Find where the given text appears and provide that cell's center as (X, Y) coordinate. 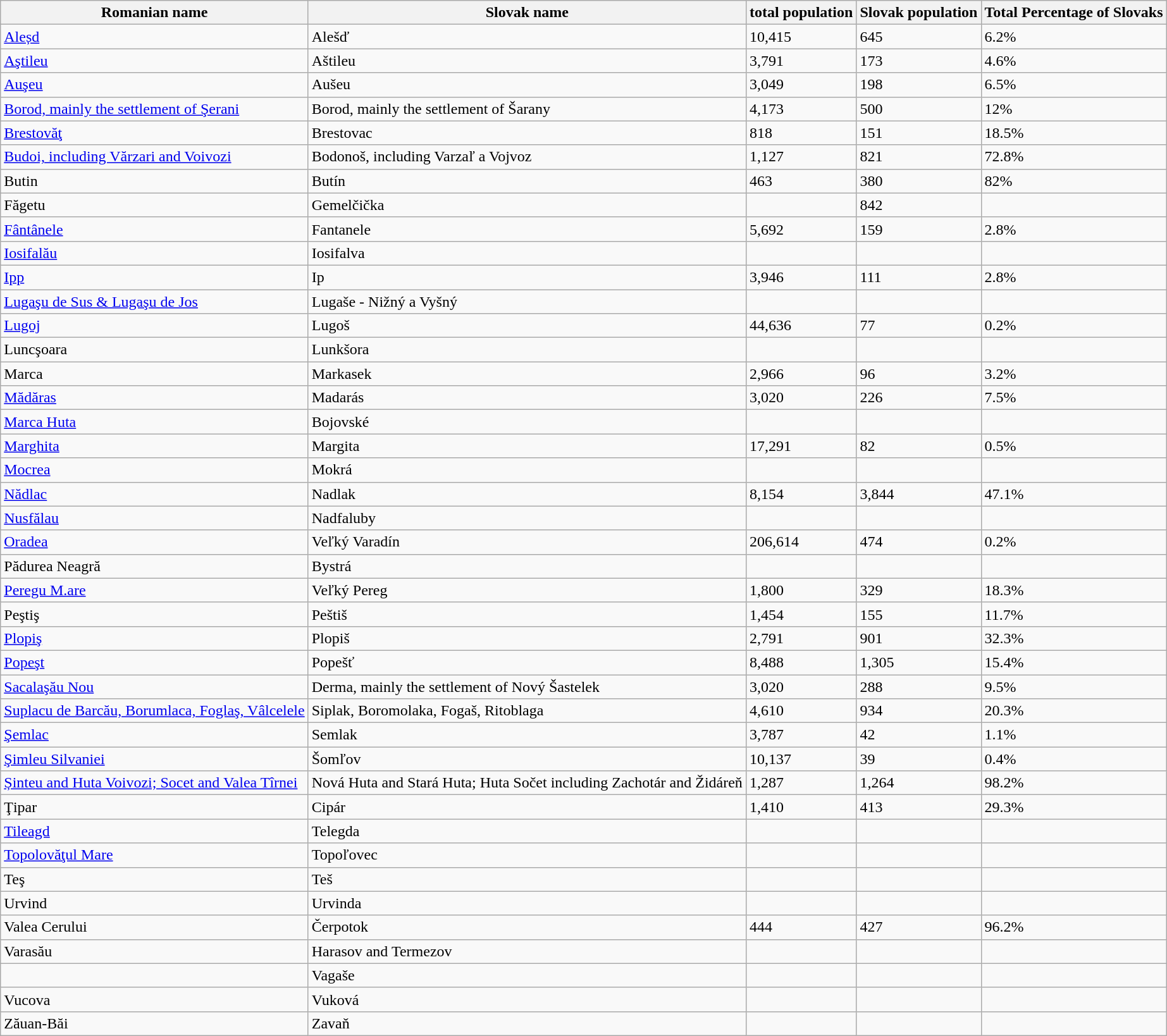
Plopiş (154, 638)
20.3% (1074, 711)
Peregu M.are (154, 590)
288 (918, 686)
Brestovăţ (154, 133)
96.2% (1074, 927)
155 (918, 614)
2,791 (801, 638)
Luncşoara (154, 350)
0.4% (1074, 759)
842 (918, 205)
10,137 (801, 759)
Vucova (154, 999)
Mokrá (527, 470)
934 (918, 711)
44,636 (801, 326)
151 (918, 133)
8,154 (801, 494)
3.2% (1074, 374)
1,264 (918, 783)
Șinteu and Huta Voivozi; Socet and Valea Tîrnei (154, 783)
4.6% (1074, 61)
4,173 (801, 109)
Marca Huta (154, 422)
7.5% (1074, 398)
Mocrea (154, 470)
3,791 (801, 61)
173 (918, 61)
Nădlac (154, 494)
18.5% (1074, 133)
Teš (527, 879)
Bojovské (527, 422)
1,454 (801, 614)
Marca (154, 374)
Budoi, including Vărzari and Voivozi (154, 157)
3,049 (801, 85)
6.5% (1074, 85)
Nadlak (527, 494)
821 (918, 157)
Lugoj (154, 326)
Nová Huta and Stará Huta; Huta Sočet including Zachotár and Židáreň (527, 783)
645 (918, 37)
Harasov and Termezov (527, 951)
Telegda (527, 831)
98.2% (1074, 783)
Pădurea Neagră (154, 566)
Zavaň (527, 1023)
329 (918, 590)
1,800 (801, 590)
Popešť (527, 662)
1,305 (918, 662)
10,415 (801, 37)
17,291 (801, 446)
380 (918, 181)
Ţipar (154, 807)
Peştiş (154, 614)
Vagaše (527, 975)
Nadfaluby (527, 518)
Topolovăţul Mare (154, 855)
total population (801, 13)
Teş (154, 879)
Zăuan-Băi (154, 1023)
Gemelčička (527, 205)
Aušeu (527, 85)
77 (918, 326)
32.3% (1074, 638)
1.1% (1074, 735)
Suplacu de Barcău, Borumlaca, Foglaş, Vâlcelele (154, 711)
Fantanele (527, 229)
5,692 (801, 229)
18.3% (1074, 590)
Lugoš (527, 326)
Butín (527, 181)
82 (918, 446)
Slovak population (918, 13)
3,787 (801, 735)
1,127 (801, 157)
4,610 (801, 711)
Valea Cerului (154, 927)
82% (1074, 181)
Margita (527, 446)
Total Percentage of Slovaks (1074, 13)
2,966 (801, 374)
Brestovac (527, 133)
Nusfălau (154, 518)
Butin (154, 181)
111 (918, 277)
Peštiš (527, 614)
15.4% (1074, 662)
Aleșd (154, 37)
Plopiš (527, 638)
Iosifalău (154, 253)
1,410 (801, 807)
Ipp (154, 277)
Iosifalva (527, 253)
39 (918, 759)
Lugaše - Nižný a Vyšný (527, 302)
Ip (527, 277)
Sacalaşău Nou (154, 686)
Čerpotok (527, 927)
Auşeu (154, 85)
444 (801, 927)
226 (918, 398)
198 (918, 85)
500 (918, 109)
Siplak, Boromolaka, Fogaš, Ritoblaga (527, 711)
96 (918, 374)
29.3% (1074, 807)
Derma, mainly the settlement of Nový Šastelek (527, 686)
463 (801, 181)
Urvinda (527, 903)
9.5% (1074, 686)
Şemlac (154, 735)
413 (918, 807)
474 (918, 542)
Bystrá (527, 566)
Vuková (527, 999)
Slovak name (527, 13)
Tileagd (154, 831)
12% (1074, 109)
8,488 (801, 662)
Făgetu (154, 205)
Veľký Pereg (527, 590)
0.5% (1074, 446)
Popeşt (154, 662)
Lugaşu de Sus & Lugaşu de Jos (154, 302)
Veľký Varadín (527, 542)
Fântânele (154, 229)
Borod, mainly the settlement of Şerani (154, 109)
901 (918, 638)
47.1% (1074, 494)
Romanian name (154, 13)
Šomľov (527, 759)
Şimleu Silvaniei (154, 759)
42 (918, 735)
Cipár (527, 807)
Marghita (154, 446)
3,946 (801, 277)
11.7% (1074, 614)
159 (918, 229)
Bodonoš, including Varzaľ a Vojvoz (527, 157)
72.8% (1074, 157)
Madarás (527, 398)
6.2% (1074, 37)
Markasek (527, 374)
1,287 (801, 783)
Semlak (527, 735)
Oradea (154, 542)
206,614 (801, 542)
Topoľovec (527, 855)
3,844 (918, 494)
Varasău (154, 951)
Borod, mainly the settlement of Šarany (527, 109)
Urvind (154, 903)
Aštileu (527, 61)
Lunkšora (527, 350)
Alešď (527, 37)
Mădăras (154, 398)
Aştileu (154, 61)
818 (801, 133)
427 (918, 927)
